Determine the (X, Y) coordinate at the center of the cell enclosing the given text.  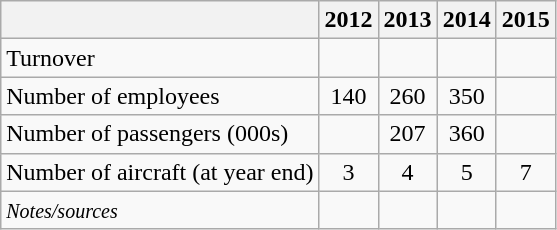
7 (526, 172)
2013 (408, 20)
260 (408, 96)
Turnover (160, 58)
207 (408, 134)
2012 (348, 20)
Number of passengers (000s) (160, 134)
360 (466, 134)
Notes/sources (160, 210)
3 (348, 172)
2015 (526, 20)
5 (466, 172)
140 (348, 96)
Number of aircraft (at year end) (160, 172)
4 (408, 172)
Number of employees (160, 96)
350 (466, 96)
2014 (466, 20)
